From the cell containing the given text, extract its center point as (X, Y) coordinate. 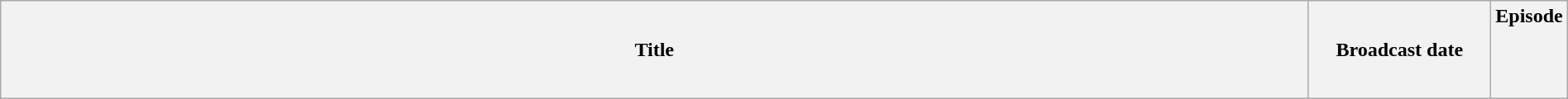
Episode (1529, 49)
Title (655, 49)
Broadcast date (1399, 49)
